Find where the given text appears and provide that cell's center as (X, Y) coordinate. 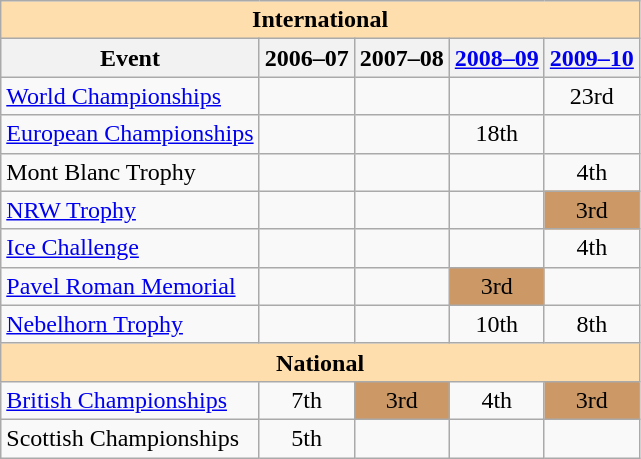
18th (496, 134)
2009–10 (592, 58)
7th (306, 400)
International (320, 20)
10th (496, 324)
Pavel Roman Memorial (130, 286)
Ice Challenge (130, 248)
5th (306, 438)
National (320, 362)
2007–08 (402, 58)
Event (130, 58)
Mont Blanc Trophy (130, 172)
NRW Trophy (130, 210)
2006–07 (306, 58)
European Championships (130, 134)
8th (592, 324)
World Championships (130, 96)
Nebelhorn Trophy (130, 324)
Scottish Championships (130, 438)
2008–09 (496, 58)
British Championships (130, 400)
23rd (592, 96)
